Scan for the cell matching the given text and deliver its (X, Y) coordinate at center. 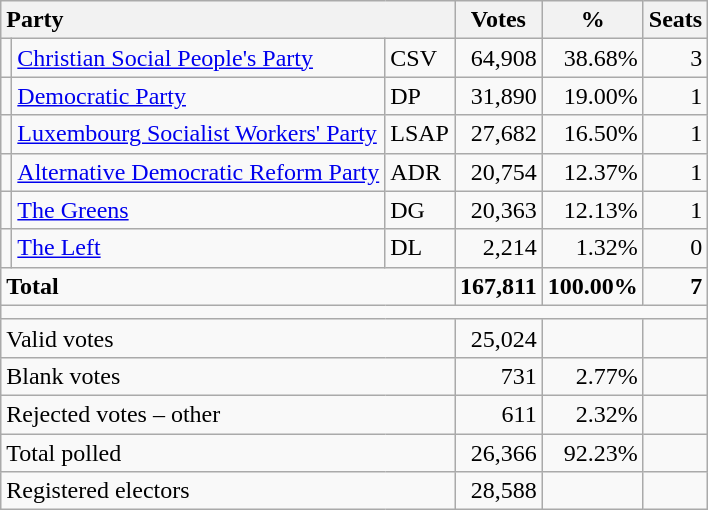
Party (228, 20)
31,890 (498, 96)
26,366 (498, 453)
The Left (198, 248)
DG (420, 210)
3 (675, 58)
Valid votes (228, 338)
611 (498, 414)
167,811 (498, 286)
The Greens (198, 210)
2.32% (592, 414)
28,588 (498, 491)
20,754 (498, 172)
100.00% (592, 286)
731 (498, 376)
Rejected votes – other (228, 414)
CSV (420, 58)
12.37% (592, 172)
64,908 (498, 58)
16.50% (592, 134)
27,682 (498, 134)
Seats (675, 20)
1.32% (592, 248)
Democratic Party (198, 96)
2,214 (498, 248)
0 (675, 248)
20,363 (498, 210)
Total polled (228, 453)
DP (420, 96)
2.77% (592, 376)
Votes (498, 20)
Total (228, 286)
19.00% (592, 96)
12.13% (592, 210)
Blank votes (228, 376)
25,024 (498, 338)
Luxembourg Socialist Workers' Party (198, 134)
92.23% (592, 453)
DL (420, 248)
Alternative Democratic Reform Party (198, 172)
Christian Social People's Party (198, 58)
Registered electors (228, 491)
38.68% (592, 58)
7 (675, 286)
LSAP (420, 134)
ADR (420, 172)
% (592, 20)
